Determine the (x, y) coordinate at the center of the cell enclosing the given text.  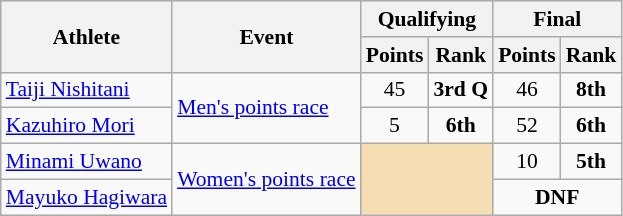
DNF (557, 197)
8th (592, 90)
46 (527, 90)
Mayuko Hagiwara (86, 197)
Qualifying (427, 19)
3rd Q (460, 90)
Kazuhiro Mori (86, 126)
Final (557, 19)
Taiji Nishitani (86, 90)
Men's points race (266, 108)
10 (527, 162)
Athlete (86, 36)
Women's points race (266, 180)
45 (395, 90)
Event (266, 36)
52 (527, 126)
5th (592, 162)
Minami Uwano (86, 162)
5 (395, 126)
